Provide the (X, Y) coordinate of the cell's center where the given text is located.  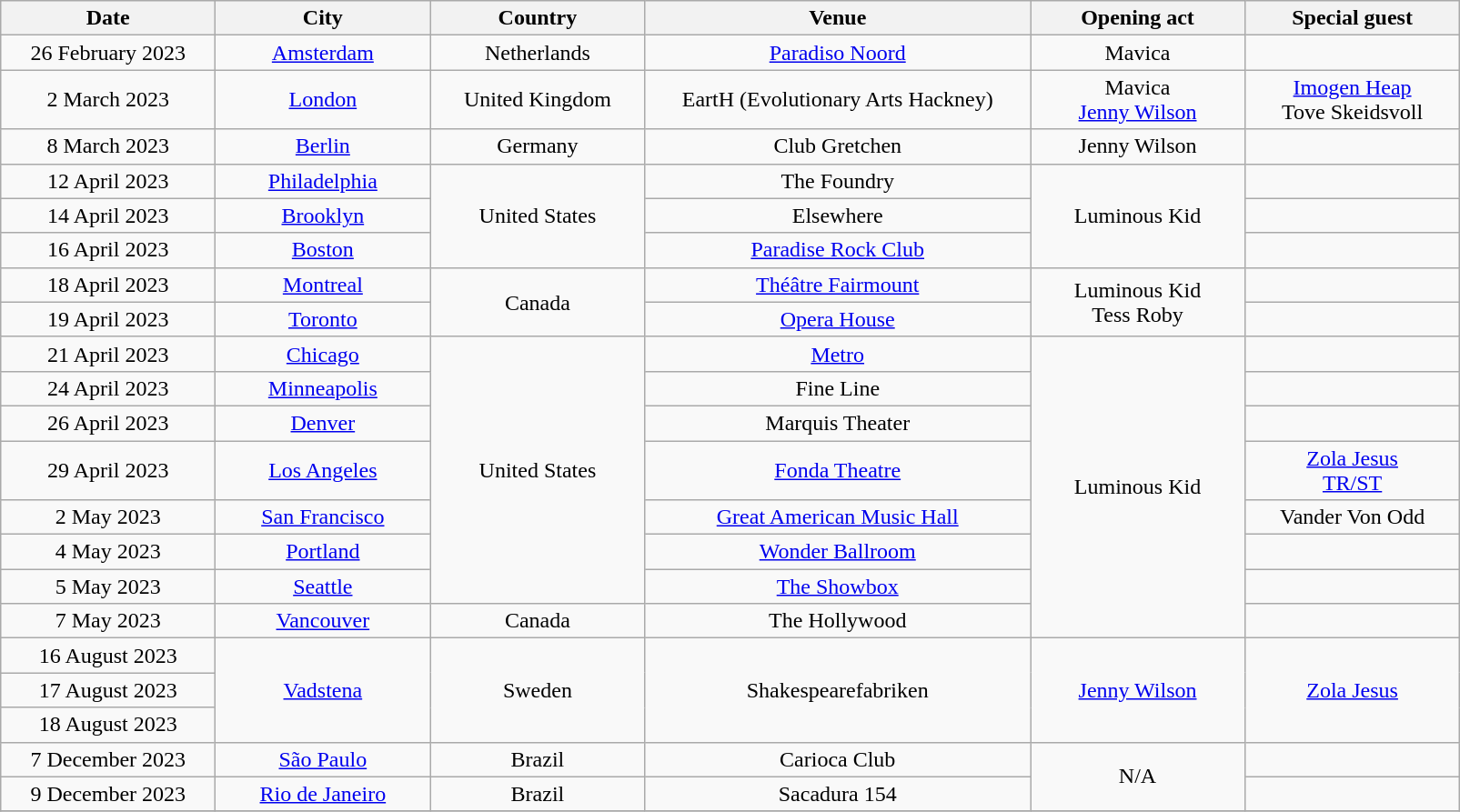
Brooklyn (323, 216)
Club Gretchen (838, 146)
Théâtre Fairmount (838, 285)
24 April 2023 (108, 388)
8 March 2023 (108, 146)
Minneapolis (323, 388)
Opening act (1137, 18)
19 April 2023 (108, 319)
Vander Von Odd (1353, 517)
Mavica (1137, 53)
Zola Jesus (1353, 690)
Elsewhere (838, 216)
Vadstena (323, 690)
29 April 2023 (108, 469)
Great American Music Hall (838, 517)
9 December 2023 (108, 794)
Denver (323, 423)
The Showbox (838, 586)
Metro (838, 354)
Netherlands (538, 53)
2 May 2023 (108, 517)
26 April 2023 (108, 423)
Sacadura 154 (838, 794)
City (323, 18)
7 May 2023 (108, 621)
Wonder Ballroom (838, 552)
Berlin (323, 146)
Los Angeles (323, 469)
Philadelphia (323, 181)
London (323, 100)
Sweden (538, 690)
4 May 2023 (108, 552)
Paradise Rock Club (838, 250)
Amsterdam (323, 53)
21 April 2023 (108, 354)
16 April 2023 (108, 250)
Paradiso Noord (838, 53)
Zola JesusTR/ST (1353, 469)
The Foundry (838, 181)
MavicaJenny Wilson (1137, 100)
Boston (323, 250)
Luminous KidTess Roby (1137, 302)
Toronto (323, 319)
Fonda Theatre (838, 469)
Marquis Theater (838, 423)
Portland (323, 552)
Special guest (1353, 18)
Montreal (323, 285)
The Hollywood (838, 621)
San Francisco (323, 517)
18 August 2023 (108, 725)
N/A (1137, 777)
17 August 2023 (108, 690)
Carioca Club (838, 759)
7 December 2023 (108, 759)
Chicago (323, 354)
Venue (838, 18)
14 April 2023 (108, 216)
Shakespearefabriken (838, 690)
Opera House (838, 319)
EartH (Evolutionary Arts Hackney) (838, 100)
16 August 2023 (108, 656)
United Kingdom (538, 100)
Imogen HeapTove Skeidsvoll (1353, 100)
Country (538, 18)
Date (108, 18)
São Paulo (323, 759)
Vancouver (323, 621)
26 February 2023 (108, 53)
Rio de Janeiro (323, 794)
Germany (538, 146)
12 April 2023 (108, 181)
Seattle (323, 586)
Fine Line (838, 388)
5 May 2023 (108, 586)
18 April 2023 (108, 285)
2 March 2023 (108, 100)
